Determine the [X, Y] coordinate at the center of the cell enclosing the given text.  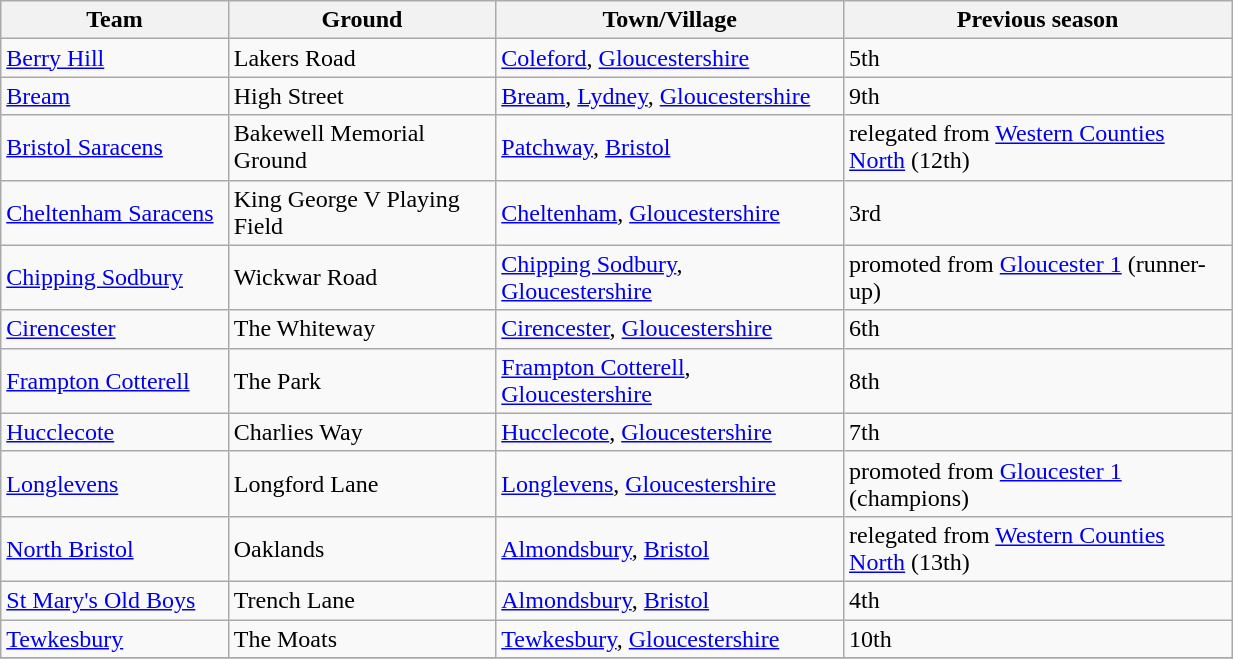
Frampton Cotterell [114, 380]
North Bristol [114, 548]
Tewkesbury [114, 639]
Hucclecote [114, 432]
Trench Lane [362, 600]
Bream, Lydney, Gloucestershire [670, 96]
Tewkesbury, Gloucestershire [670, 639]
4th [1038, 600]
Ground [362, 20]
3rd [1038, 212]
10th [1038, 639]
Lakers Road [362, 58]
Cirencester, Gloucestershire [670, 329]
High Street [362, 96]
6th [1038, 329]
King George V Playing Field [362, 212]
Cheltenham Saracens [114, 212]
Longlevens, Gloucestershire [670, 484]
The Park [362, 380]
7th [1038, 432]
Cirencester [114, 329]
Longford Lane [362, 484]
5th [1038, 58]
Hucclecote, Gloucestershire [670, 432]
relegated from Western Counties North (13th) [1038, 548]
Town/Village [670, 20]
Chipping Sodbury [114, 278]
9th [1038, 96]
Bristol Saracens [114, 148]
Charlies Way [362, 432]
8th [1038, 380]
Wickwar Road [362, 278]
Coleford, Gloucestershire [670, 58]
Bream [114, 96]
promoted from Gloucester 1 (champions) [1038, 484]
Previous season [1038, 20]
Team [114, 20]
relegated from Western Counties North (12th) [1038, 148]
Berry Hill [114, 58]
Bakewell Memorial Ground [362, 148]
The Whiteway [362, 329]
Longlevens [114, 484]
Frampton Cotterell, Gloucestershire [670, 380]
promoted from Gloucester 1 (runner-up) [1038, 278]
Oaklands [362, 548]
Chipping Sodbury, Gloucestershire [670, 278]
Patchway, Bristol [670, 148]
The Moats [362, 639]
Cheltenham, Gloucestershire [670, 212]
St Mary's Old Boys [114, 600]
